Find where the given text appears and provide that cell's center as (x, y) coordinate. 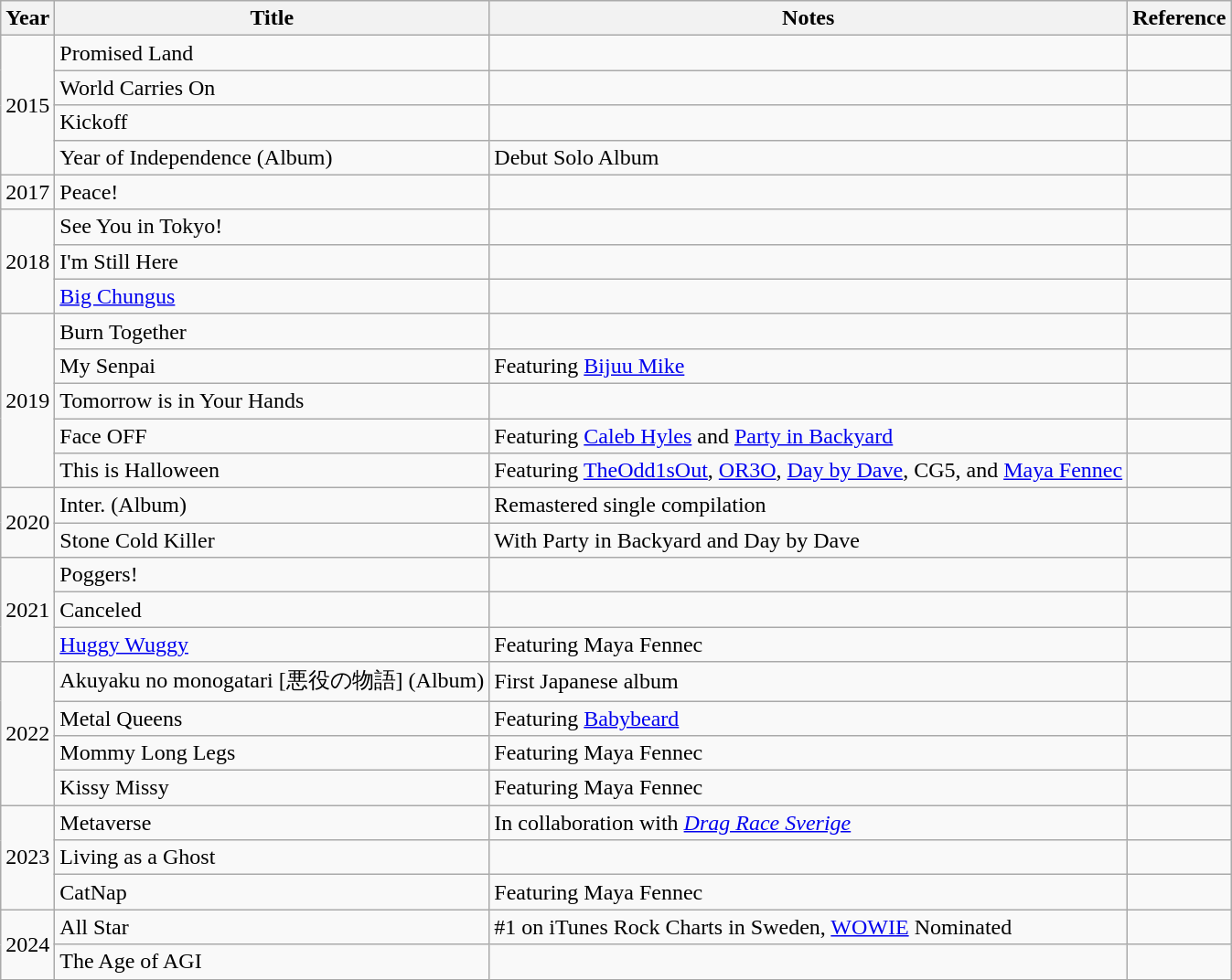
The Age of AGI (273, 962)
CatNap (273, 892)
I'm Still Here (273, 261)
Stone Cold Killer (273, 540)
Metaverse (273, 823)
Akuyaku no monogatari [悪役の物語] (Album) (273, 682)
Title (273, 18)
Metal Queens (273, 718)
2023 (27, 857)
Face OFF (273, 436)
Featuring TheOdd1sOut, OR3O, Day by Dave, CG5, and Maya Fennec (809, 471)
2019 (27, 400)
Poggers! (273, 575)
Mommy Long Legs (273, 753)
All Star (273, 927)
Promised Land (273, 53)
Year of Independence (Album) (273, 157)
Peace! (273, 192)
#1 on iTunes Rock Charts in Sweden, WOWIE Nominated (809, 927)
Kickoff (273, 122)
See You in Tokyo! (273, 227)
Kissy Missy (273, 788)
Featuring Caleb Hyles and Party in Backyard (809, 436)
My Senpai (273, 366)
2024 (27, 944)
Remastered single compilation (809, 506)
Inter. (Album) (273, 506)
2015 (27, 105)
Featuring Babybeard (809, 718)
Big Chungus (273, 296)
Canceled (273, 610)
Living as a Ghost (273, 857)
In collaboration with Drag Race Sverige (809, 823)
With Party in Backyard and Day by Dave (809, 540)
2020 (27, 523)
2021 (27, 610)
Tomorrow is in Your Hands (273, 400)
2017 (27, 192)
Debut Solo Album (809, 157)
2018 (27, 261)
2022 (27, 733)
First Japanese album (809, 682)
Reference (1180, 18)
Huggy Wuggy (273, 644)
This is Halloween (273, 471)
Year (27, 18)
Burn Together (273, 331)
Notes (809, 18)
World Carries On (273, 88)
Featuring Bijuu Mike (809, 366)
